Find where the given text appears and provide that cell's center as (X, Y) coordinate. 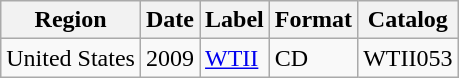
United States (71, 58)
Region (71, 20)
WTII053 (408, 58)
Label (235, 20)
WTII (235, 58)
Date (170, 20)
Format (313, 20)
CD (313, 58)
2009 (170, 58)
Catalog (408, 20)
